Search for the cell housing the specified text and yield its (x, y) center coordinate. 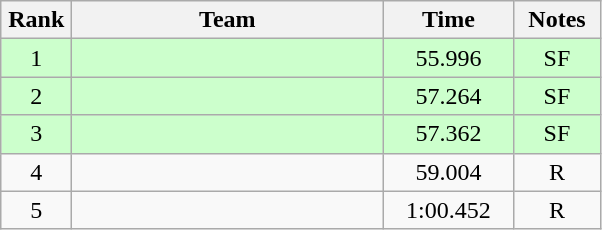
59.004 (448, 172)
Time (448, 20)
3 (36, 134)
2 (36, 96)
Team (228, 20)
Notes (557, 20)
1:00.452 (448, 210)
5 (36, 210)
1 (36, 58)
Rank (36, 20)
57.362 (448, 134)
4 (36, 172)
55.996 (448, 58)
57.264 (448, 96)
